Provide the (x, y) coordinate of the cell's center where the given text is located.  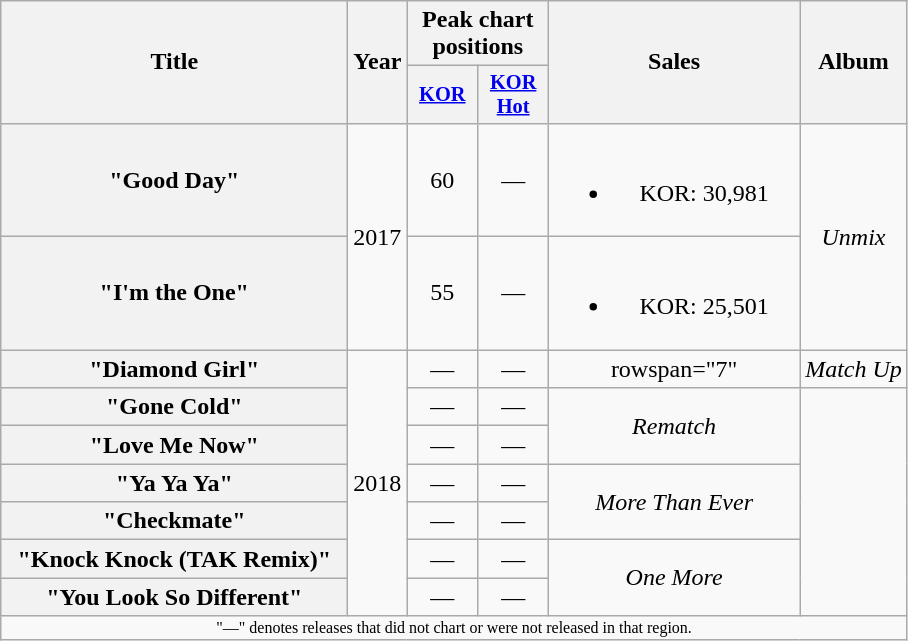
"You Look So Different" (174, 597)
Peak chart positions (478, 34)
Match Up (854, 369)
One More (674, 578)
"—" denotes releases that did not chart or were not released in that region. (454, 628)
KOR: 30,981 (674, 180)
Unmix (854, 236)
"Ya Ya Ya" (174, 483)
"Love Me Now" (174, 445)
rowspan="7" (674, 369)
"I'm the One" (174, 294)
Sales (674, 62)
60 (442, 180)
Title (174, 62)
KOR (442, 95)
More Than Ever (674, 502)
2018 (378, 483)
2017 (378, 236)
KOR Hot (514, 95)
"Gone Cold" (174, 407)
"Good Day" (174, 180)
Year (378, 62)
"Checkmate" (174, 521)
"Diamond Girl" (174, 369)
"Knock Knock (TAK Remix)" (174, 559)
KOR: 25,501 (674, 294)
Rematch (674, 426)
55 (442, 294)
Album (854, 62)
